From the cell containing the given text, extract its center point as [X, Y] coordinate. 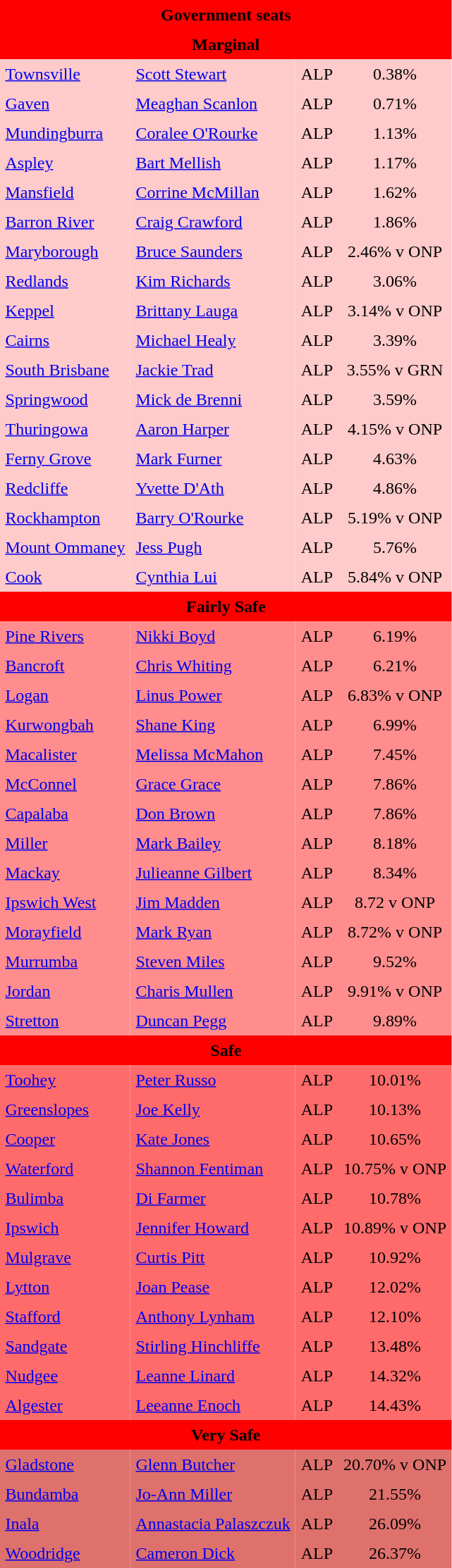
Mundingburra [65, 134]
Corrine McMillan [213, 193]
Mulgrave [65, 1258]
Very Safe [226, 1436]
Kurwongbah [65, 726]
Shane King [213, 726]
13.48% [395, 1347]
Jim Madden [213, 903]
1.86% [395, 223]
5.19% v ONP [395, 518]
Anthony Lynham [213, 1317]
Inala [65, 1524]
South Brisbane [65, 371]
21.55% [395, 1495]
Leeanne Enoch [213, 1406]
3.55% v GRN [395, 371]
14.32% [395, 1376]
Kate Jones [213, 1140]
Barry O'Rourke [213, 518]
Waterford [65, 1169]
Barron River [65, 223]
Ferny Grove [65, 459]
4.86% [395, 489]
Don Brown [213, 814]
Maryborough [65, 252]
3.39% [395, 341]
0.71% [395, 104]
Bundamba [65, 1495]
Meaghan Scanlon [213, 104]
Thuringowa [65, 430]
Keppel [65, 311]
Glenn Butcher [213, 1465]
Shannon Fentiman [213, 1169]
Leanne Linard [213, 1376]
3.59% [395, 400]
3.06% [395, 282]
Macalister [65, 755]
Algester [65, 1406]
Miller [65, 844]
Capalaba [65, 814]
Bancroft [65, 666]
8.72% v ONP [395, 933]
Jordan [65, 992]
4.63% [395, 459]
Scott Stewart [213, 75]
6.83% v ONP [395, 696]
12.02% [395, 1288]
Grace Grace [213, 785]
9.52% [395, 962]
9.89% [395, 1021]
9.91% v ONP [395, 992]
Cooper [65, 1140]
10.01% [395, 1081]
10.13% [395, 1110]
Jackie Trad [213, 371]
Redcliffe [65, 489]
14.43% [395, 1406]
Nudgee [65, 1376]
Rockhampton [65, 518]
Jennifer Howard [213, 1228]
1.13% [395, 134]
Duncan Pegg [213, 1021]
Steven Miles [213, 962]
Joan Pease [213, 1288]
Lytton [65, 1288]
Mick de Brenni [213, 400]
Aspley [65, 163]
10.75% v ONP [395, 1169]
1.62% [395, 193]
Ipswich [65, 1228]
Government seats [226, 15]
Mansfield [65, 193]
Linus Power [213, 696]
Nikki Boyd [213, 637]
Gaven [65, 104]
Fairly Safe [226, 607]
Logan [65, 696]
2.46% v ONP [395, 252]
Aaron Harper [213, 430]
Marginal [226, 45]
Mark Furner [213, 459]
McConnel [65, 785]
Brittany Lauga [213, 311]
Jo-Ann Miller [213, 1495]
Mark Bailey [213, 844]
Julieanne Gilbert [213, 873]
5.84% v ONP [395, 578]
Charis Mullen [213, 992]
Safe [226, 1051]
10.89% v ONP [395, 1228]
Annastacia Palaszczuk [213, 1524]
8.18% [395, 844]
Cook [65, 578]
Redlands [65, 282]
Jess Pugh [213, 548]
Bart Mellish [213, 163]
1.17% [395, 163]
8.34% [395, 873]
Bulimba [65, 1199]
Chris Whiting [213, 666]
Bruce Saunders [213, 252]
0.38% [395, 75]
Greenslopes [65, 1110]
Sandgate [65, 1347]
Cynthia Lui [213, 578]
Mount Ommaney [65, 548]
5.76% [395, 548]
Mackay [65, 873]
Toohey [65, 1081]
Craig Crawford [213, 223]
Townsville [65, 75]
10.65% [395, 1140]
Cairns [65, 341]
Ipswich West [65, 903]
Joe Kelly [213, 1110]
6.99% [395, 726]
10.78% [395, 1199]
Mark Ryan [213, 933]
4.15% v ONP [395, 430]
6.21% [395, 666]
Stretton [65, 1021]
Yvette D'Ath [213, 489]
Coralee O'Rourke [213, 134]
Stirling Hinchliffe [213, 1347]
Peter Russo [213, 1081]
Pine Rivers [65, 637]
10.92% [395, 1258]
6.19% [395, 637]
Gladstone [65, 1465]
Di Farmer [213, 1199]
3.14% v ONP [395, 311]
Melissa McMahon [213, 755]
Michael Healy [213, 341]
7.45% [395, 755]
Springwood [65, 400]
Kim Richards [213, 282]
26.09% [395, 1524]
Curtis Pitt [213, 1258]
Murrumba [65, 962]
Stafford [65, 1317]
12.10% [395, 1317]
8.72 v ONP [395, 903]
Morayfield [65, 933]
20.70% v ONP [395, 1465]
